Return the [x, y] coordinate for the center point of the cell that contains the specified text.  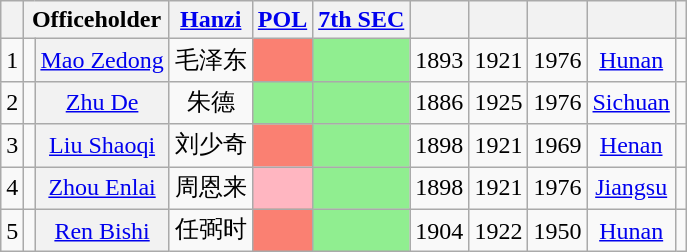
Officeholder [96, 20]
Liu Shaoqi [102, 146]
Zhou Enlai [102, 188]
4 [12, 188]
Mao Zedong [102, 60]
1 [12, 60]
1922 [498, 230]
1893 [440, 60]
1925 [498, 102]
1969 [558, 146]
5 [12, 230]
Henan [631, 146]
Zhu De [102, 102]
Hanzi [210, 20]
毛泽东 [210, 60]
1886 [440, 102]
1904 [440, 230]
刘少奇 [210, 146]
7th SEC [362, 20]
Ren Bishi [102, 230]
1950 [558, 230]
任弼时 [210, 230]
3 [12, 146]
POL [282, 20]
周恩来 [210, 188]
朱德 [210, 102]
Sichuan [631, 102]
2 [12, 102]
Jiangsu [631, 188]
